Find where the given text appears and provide that cell's center as [x, y] coordinate. 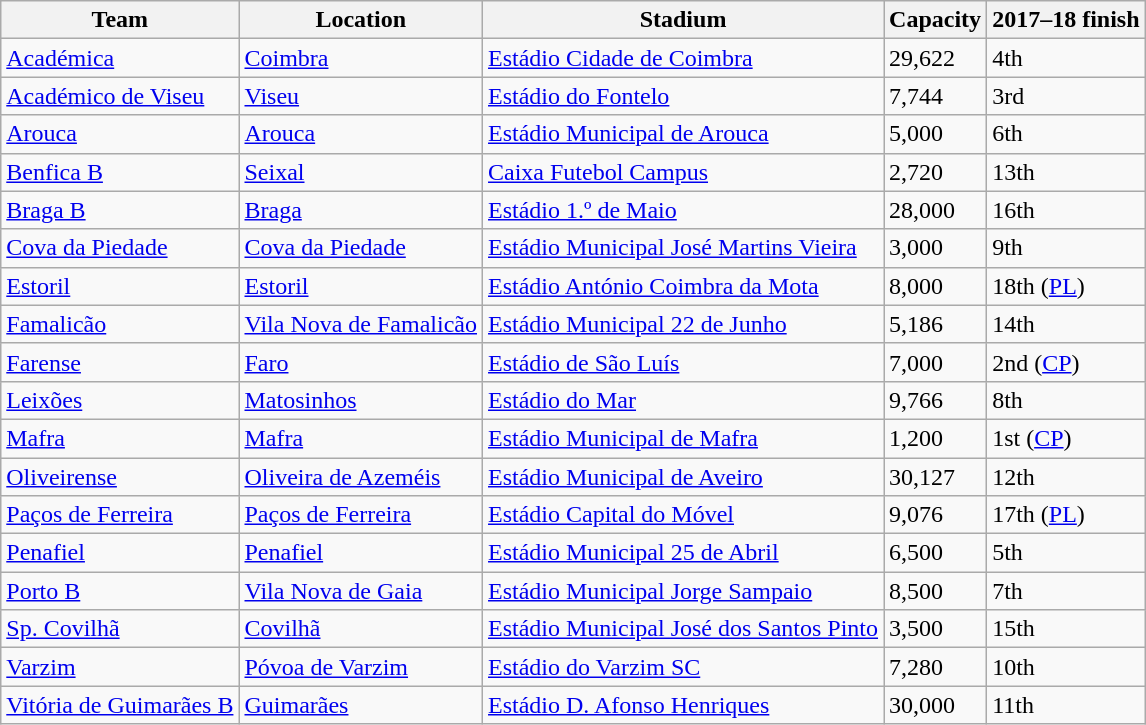
Benfica B [120, 172]
30,000 [936, 705]
8,000 [936, 286]
Estádio de São Luís [684, 362]
6th [1066, 134]
Coimbra [361, 58]
29,622 [936, 58]
5,000 [936, 134]
Leixões [120, 400]
Sp. Covilhã [120, 629]
Estádio Municipal 22 de Junho [684, 324]
Location [361, 20]
7th [1066, 591]
Farense [120, 362]
5th [1066, 553]
17th (PL) [1066, 515]
Capacity [936, 20]
Estádio do Mar [684, 400]
9,076 [936, 515]
Varzim [120, 667]
Estádio 1.º de Maio [684, 210]
Matosinhos [361, 400]
8,500 [936, 591]
7,000 [936, 362]
Faro [361, 362]
2,720 [936, 172]
Estádio Cidade de Coimbra [684, 58]
13th [1066, 172]
Oliveira de Azeméis [361, 477]
6,500 [936, 553]
Team [120, 20]
16th [1066, 210]
28,000 [936, 210]
Estádio Municipal de Mafra [684, 438]
1st (CP) [1066, 438]
Covilhã [361, 629]
3,000 [936, 248]
9th [1066, 248]
Estádio Municipal José Martins Vieira [684, 248]
Braga [361, 210]
2nd (CP) [1066, 362]
5,186 [936, 324]
7,280 [936, 667]
Viseu [361, 96]
Estádio Municipal Jorge Sampaio [684, 591]
3,500 [936, 629]
11th [1066, 705]
Académico de Viseu [120, 96]
7,744 [936, 96]
Oliveirense [120, 477]
Estádio do Fontelo [684, 96]
9,766 [936, 400]
3rd [1066, 96]
Póvoa de Varzim [361, 667]
Estádio Municipal de Aveiro [684, 477]
Estádio António Coimbra da Mota [684, 286]
Académica [120, 58]
14th [1066, 324]
Stadium [684, 20]
Seixal [361, 172]
Famalicão [120, 324]
30,127 [936, 477]
Guimarães [361, 705]
1,200 [936, 438]
Porto B [120, 591]
Vila Nova de Gaia [361, 591]
18th (PL) [1066, 286]
Estádio do Varzim SC [684, 667]
8th [1066, 400]
4th [1066, 58]
Estádio Capital do Móvel [684, 515]
Estádio Municipal de Arouca [684, 134]
15th [1066, 629]
Braga B [120, 210]
10th [1066, 667]
Estádio Municipal 25 de Abril [684, 553]
Estádio D. Afonso Henriques [684, 705]
Caixa Futebol Campus [684, 172]
Estádio Municipal José dos Santos Pinto [684, 629]
2017–18 finish [1066, 20]
Vila Nova de Famalicão [361, 324]
Vitória de Guimarães B [120, 705]
12th [1066, 477]
